Capture the cell that displays the provided text and extract its [X, Y] central coordinate. 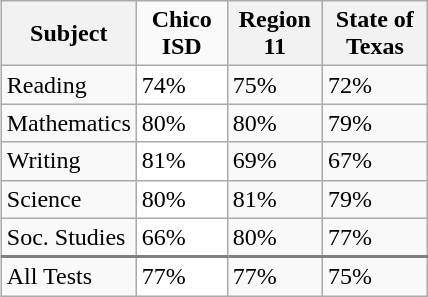
69% [274, 161]
Soc. Studies [68, 238]
Chico ISD [182, 34]
72% [374, 85]
67% [374, 161]
74% [182, 85]
Subject [68, 34]
66% [182, 238]
Region 11 [274, 34]
State of Texas [374, 34]
Writing [68, 161]
Reading [68, 85]
Mathematics [68, 123]
Science [68, 199]
All Tests [68, 276]
